Scan for the cell matching the given text and deliver its (X, Y) coordinate at center. 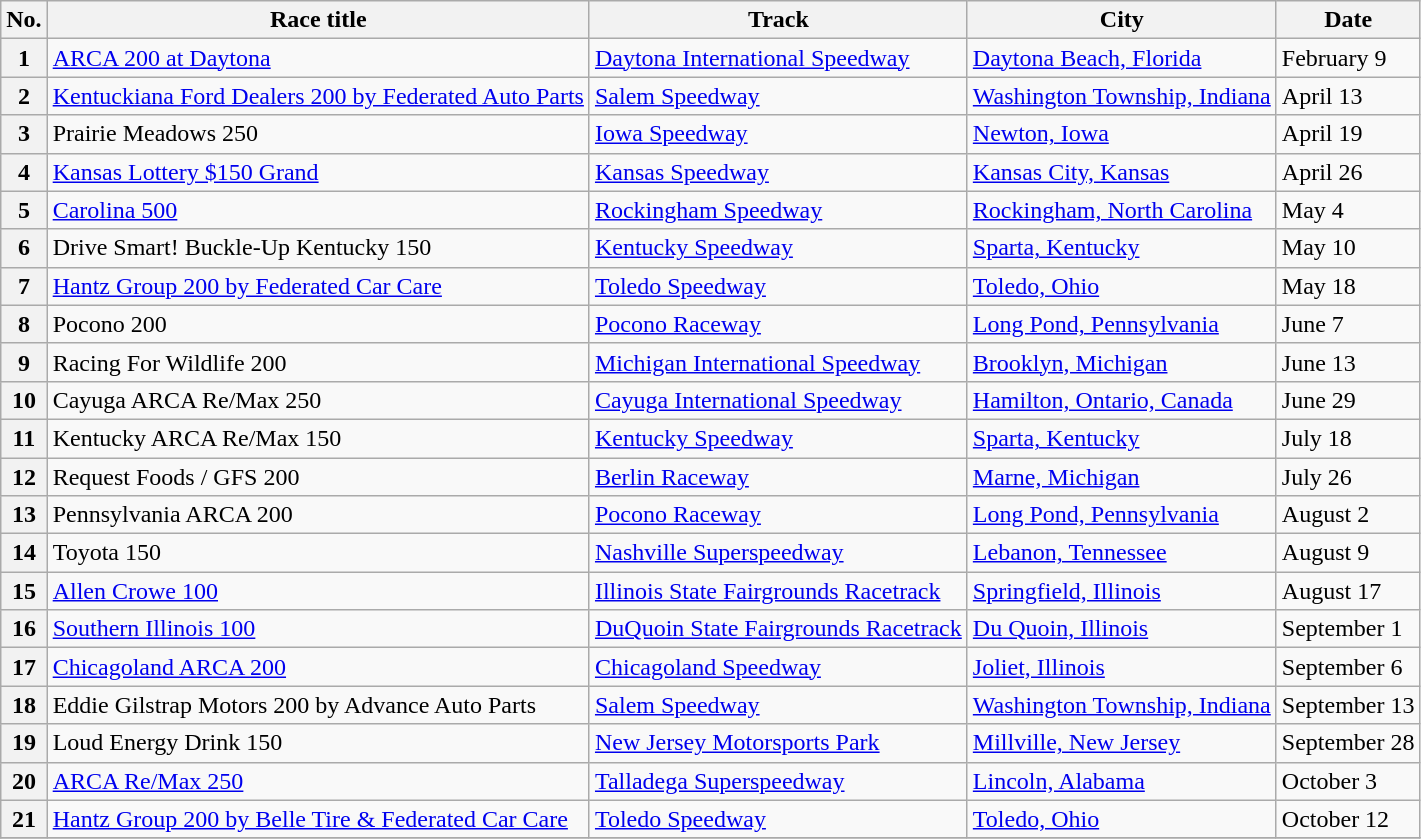
Eddie Gilstrap Motors 200 by Advance Auto Parts (318, 705)
Springfield, Illinois (1122, 591)
Kansas City, Kansas (1122, 172)
September 6 (1348, 667)
Nashville Superspeedway (778, 553)
17 (24, 667)
Illinois State Fairgrounds Racetrack (778, 591)
Michigan International Speedway (778, 362)
10 (24, 400)
May 4 (1348, 210)
Race title (318, 20)
2 (24, 96)
August 17 (1348, 591)
16 (24, 629)
May 18 (1348, 286)
September 1 (1348, 629)
7 (24, 286)
Request Foods / GFS 200 (318, 477)
13 (24, 515)
May 10 (1348, 248)
June 7 (1348, 324)
Kansas Lottery $150 Grand (318, 172)
1 (24, 58)
Du Quoin, Illinois (1122, 629)
New Jersey Motorsports Park (778, 743)
Drive Smart! Buckle-Up Kentucky 150 (318, 248)
5 (24, 210)
Date (1348, 20)
Southern Illinois 100 (318, 629)
Hamilton, Ontario, Canada (1122, 400)
Cayuga ARCA Re/Max 250 (318, 400)
Carolina 500 (318, 210)
August 2 (1348, 515)
12 (24, 477)
Iowa Speedway (778, 134)
Newton, Iowa (1122, 134)
April 13 (1348, 96)
February 9 (1348, 58)
Hantz Group 200 by Belle Tire & Federated Car Care (318, 819)
6 (24, 248)
June 13 (1348, 362)
City (1122, 20)
Talladega Superspeedway (778, 781)
21 (24, 819)
Joliet, Illinois (1122, 667)
Pocono 200 (318, 324)
Track (778, 20)
4 (24, 172)
19 (24, 743)
Kansas Speedway (778, 172)
July 18 (1348, 438)
August 9 (1348, 553)
June 29 (1348, 400)
ARCA Re/Max 250 (318, 781)
18 (24, 705)
9 (24, 362)
Daytona International Speedway (778, 58)
Chicagoland Speedway (778, 667)
Chicagoland ARCA 200 (318, 667)
Rockingham, North Carolina (1122, 210)
Allen Crowe 100 (318, 591)
Loud Energy Drink 150 (318, 743)
Pennsylvania ARCA 200 (318, 515)
April 26 (1348, 172)
Kentuckiana Ford Dealers 200 by Federated Auto Parts (318, 96)
14 (24, 553)
Berlin Raceway (778, 477)
Cayuga International Speedway (778, 400)
15 (24, 591)
ARCA 200 at Daytona (318, 58)
Lebanon, Tennessee (1122, 553)
DuQuoin State Fairgrounds Racetrack (778, 629)
September 13 (1348, 705)
3 (24, 134)
October 12 (1348, 819)
Lincoln, Alabama (1122, 781)
Hantz Group 200 by Federated Car Care (318, 286)
Toyota 150 (318, 553)
Rockingham Speedway (778, 210)
April 19 (1348, 134)
Brooklyn, Michigan (1122, 362)
Marne, Michigan (1122, 477)
Prairie Meadows 250 (318, 134)
July 26 (1348, 477)
Millville, New Jersey (1122, 743)
No. (24, 20)
11 (24, 438)
20 (24, 781)
Daytona Beach, Florida (1122, 58)
8 (24, 324)
Kentucky ARCA Re/Max 150 (318, 438)
Racing For Wildlife 200 (318, 362)
September 28 (1348, 743)
October 3 (1348, 781)
